Pinpoint the cell where the given text exists, returning its (x, y) midpoint coordinate. 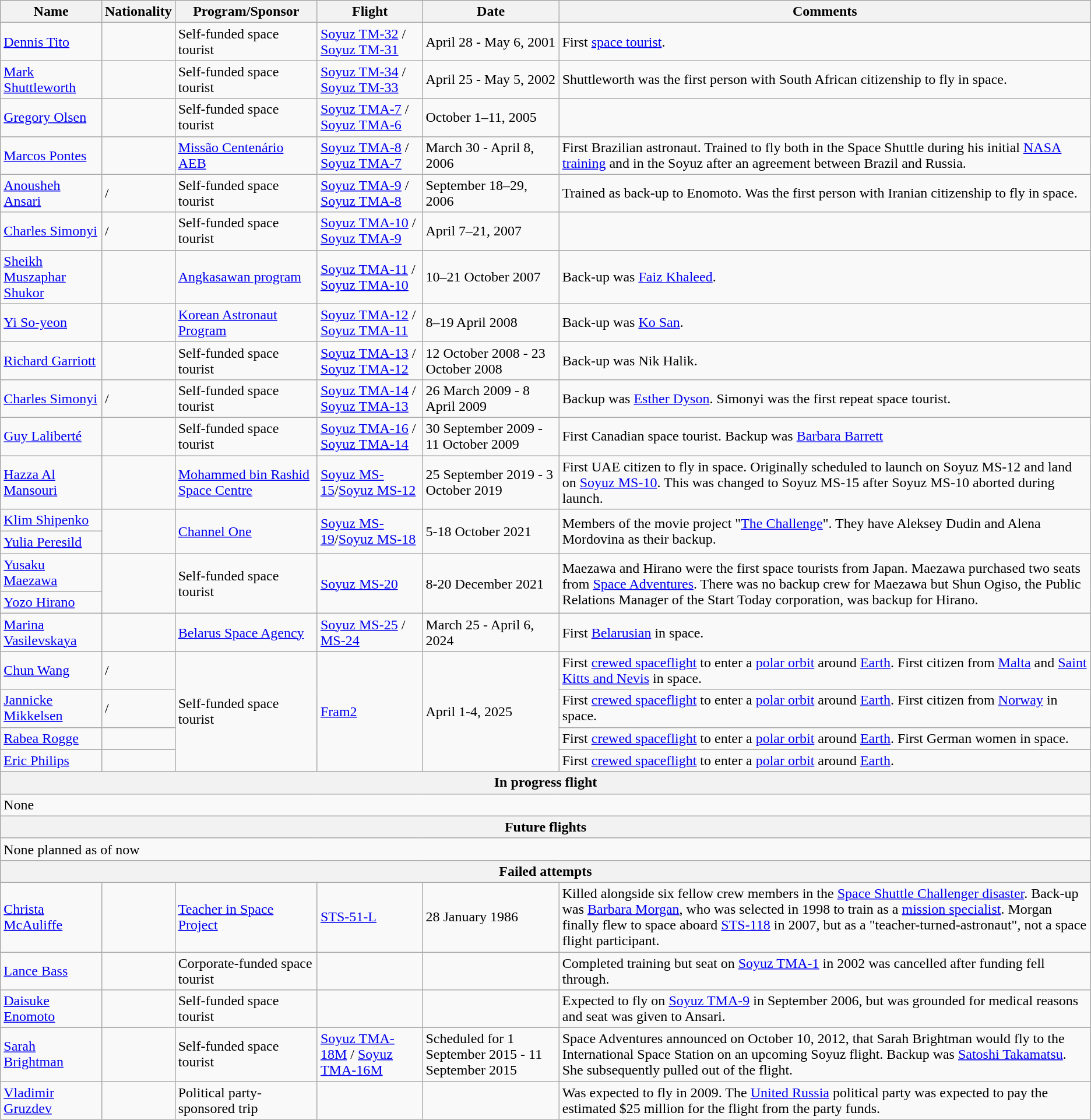
Guy Laliberté (51, 436)
First Belarusian in space. (825, 633)
April 1-4, 2025 (491, 712)
10–21 October 2007 (491, 277)
Korean Astronaut Program (246, 323)
Soyuz MS-25 / MS-24 (369, 633)
Chun Wang (51, 670)
12 October 2008 - 23 October 2008 (491, 360)
Comments (825, 12)
Mark Shuttleworth (51, 79)
First space tourist. (825, 42)
April 7–21, 2007 (491, 231)
STS-51-L (369, 917)
Name (51, 12)
Flight (369, 12)
Marina Vasilevskaya (51, 633)
Scheduled for 1 September 2015 - 11 September 2015 (491, 1055)
Missão Centenário AEB (246, 155)
Soyuz TMA-13 / Soyuz TMA-12 (369, 360)
Was expected to fly in 2009. The United Russia political party was expected to pay the estimated $25 million for the flight from the party funds. (825, 1100)
Shuttleworth was the first person with South African citizenship to fly in space. (825, 79)
Program/Sponsor (246, 12)
Back-up was Ko San. (825, 323)
April 25 - May 5, 2002 (491, 79)
Soyuz TMA-9 / Soyuz TMA-8 (369, 193)
Members of the movie project "The Challenge". They have Aleksey Dudin and Alena Mordovina as their backup. (825, 531)
Sarah Brightman (51, 1055)
Mohammed bin Rashid Space Centre (246, 482)
First crewed spaceflight to enter a polar orbit around Earth. First German women in space. (825, 738)
Angkasawan program (246, 277)
Belarus Space Agency (246, 633)
Completed training but seat on Soyuz TMA-1 in 2002 was cancelled after funding fell through. (825, 971)
Fram2 (369, 712)
Richard Garriott (51, 360)
September 18–29, 2006 (491, 193)
Soyuz TMA-7 / Soyuz TMA-6 (369, 118)
8–19 April 2008 (491, 323)
Soyuz TMA-18M / Soyuz TMA-16M (369, 1055)
Channel One (246, 531)
Eric Philips (51, 760)
Yi So-yeon (51, 323)
Yozo Hirano (51, 603)
Expected to fly on Soyuz TMA-9 in September 2006, but was grounded for medical reasons and seat was given to Ansari. (825, 1009)
October 1–11, 2005 (491, 118)
Trained as back-up to Enomoto. Was the first person with Iranian citizenship to fly in space. (825, 193)
Gregory Olsen (51, 118)
Rabea Rogge (51, 738)
Nationality (138, 12)
Hazza Al Mansouri (51, 482)
Soyuz TM-34 / Soyuz TM-33 (369, 79)
First Canadian space tourist. Backup was Barbara Barrett (825, 436)
Lance Bass (51, 971)
Soyuz TM-32 / Soyuz TM-31 (369, 42)
First crewed spaceflight to enter a polar orbit around Earth. First citizen from Norway in space. (825, 709)
30 September 2009 - 11 October 2009 (491, 436)
None planned as of now (545, 849)
Anousheh Ansari (51, 193)
Soyuz TMA-12 / Soyuz TMA-11 (369, 323)
Dennis Tito (51, 42)
Vladimir Gruzdev (51, 1100)
26 March 2009 - 8 April 2009 (491, 399)
Sheikh Muszaphar Shukor (51, 277)
28 January 1986 (491, 917)
Soyuz TMA-14 / Soyuz TMA-13 (369, 399)
Soyuz MS-20 (369, 584)
None (545, 805)
Yusaku Maezawa (51, 572)
March 25 - April 6, 2024 (491, 633)
March 30 - April 8, 2006 (491, 155)
Soyuz MS-19/Soyuz MS-18 (369, 531)
Teacher in Space Project (246, 917)
5-18 October 2021 (491, 531)
Date (491, 12)
Backup was Esther Dyson. Simonyi was the first repeat space tourist. (825, 399)
Jannicke Mikkelsen (51, 709)
Soyuz TMA-16 / Soyuz TMA-14 (369, 436)
In progress flight (545, 783)
Daisuke Enomoto (51, 1009)
April 28 - May 6, 2001 (491, 42)
Yulia Peresild (51, 543)
Marcos Pontes (51, 155)
25 September 2019 - 3 October 2019 (491, 482)
Back-up was Nik Halik. (825, 360)
First crewed spaceflight to enter a polar orbit around Earth. (825, 760)
First crewed spaceflight to enter a polar orbit around Earth. First citizen from Malta and Saint Kitts and Nevis in space. (825, 670)
Future flights (545, 827)
Klim Shipenko (51, 520)
Back-up was Faiz Khaleed. (825, 277)
Soyuz TMA-10 / Soyuz TMA-9 (369, 231)
Political party-sponsored trip (246, 1100)
Soyuz TMA-11 / Soyuz TMA-10 (369, 277)
Christa McAuliffe (51, 917)
Soyuz TMA-8 / Soyuz TMA-7 (369, 155)
Corporate-funded space tourist (246, 971)
Failed attempts (545, 871)
8-20 December 2021 (491, 584)
Soyuz MS-15/Soyuz MS-12 (369, 482)
